Capture the cell that displays the provided text and extract its [x, y] central coordinate. 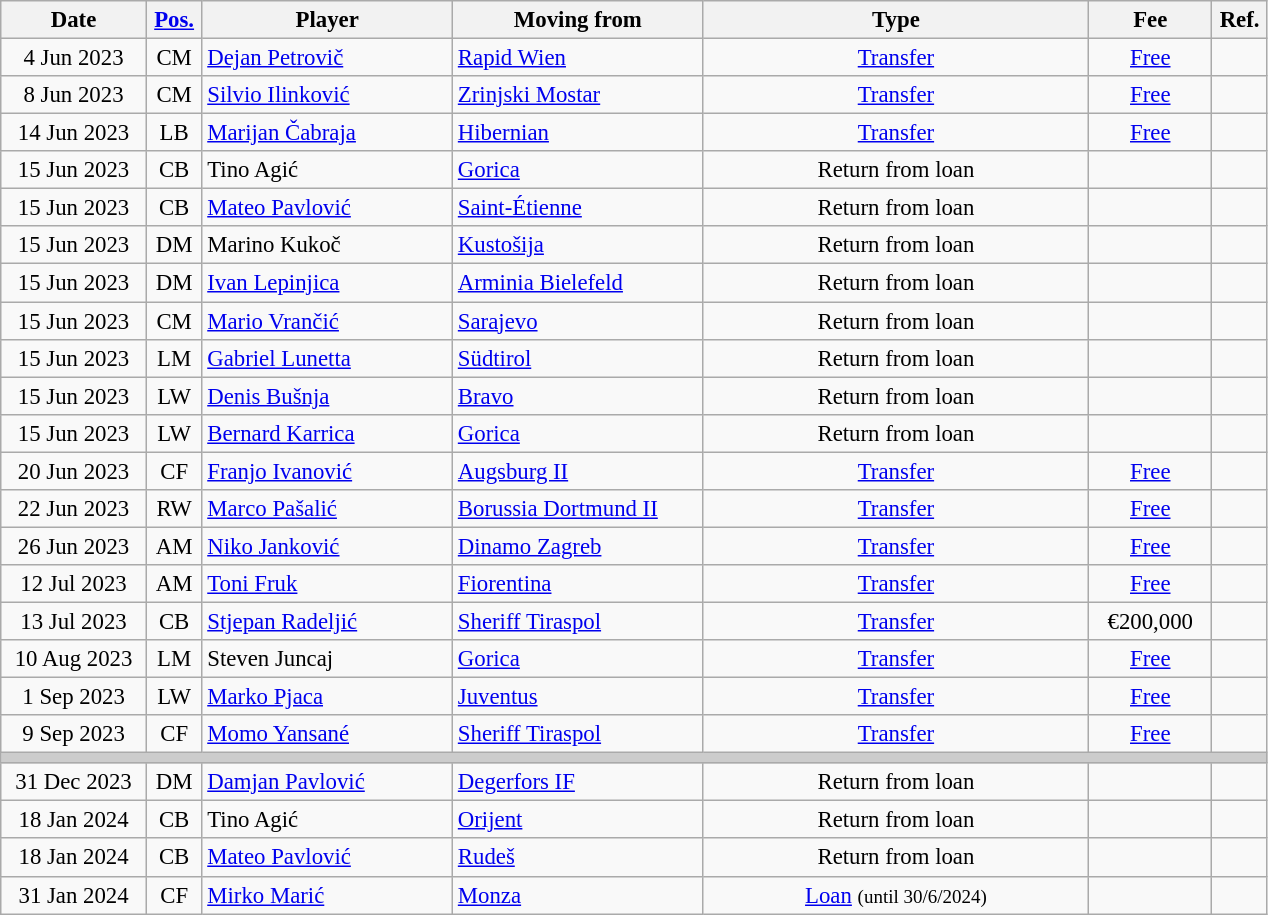
Date [74, 20]
Niko Janković [328, 546]
Denis Bušnja [328, 396]
12 Jul 2023 [74, 584]
Stjepan Radeljić [328, 621]
4 Jun 2023 [74, 58]
Südtirol [578, 358]
Rudeš [578, 858]
Gabriel Lunetta [328, 358]
Borussia Dortmund II [578, 509]
Rapid Wien [578, 58]
13 Jul 2023 [74, 621]
Orijent [578, 820]
Silvio Ilinković [328, 95]
Saint-Étienne [578, 208]
31 Dec 2023 [74, 782]
14 Jun 2023 [74, 133]
Kustošija [578, 245]
8 Jun 2023 [74, 95]
Marino Kukoč [328, 245]
Marijan Čabraja [328, 133]
Juventus [578, 697]
Ivan Lepinjica [328, 283]
Bravo [578, 396]
Fiorentina [578, 584]
Monza [578, 895]
Ref. [1240, 20]
Moving from [578, 20]
Augsburg II [578, 471]
Mario Vrančić [328, 321]
Momo Yansané [328, 734]
Type [896, 20]
9 Sep 2023 [74, 734]
Mirko Marić [328, 895]
€200,000 [1150, 621]
Player [328, 20]
Loan (until 30/6/2024) [896, 895]
Franjo Ivanović [328, 471]
Steven Juncaj [328, 659]
Fee [1150, 20]
26 Jun 2023 [74, 546]
Dejan Petrovič [328, 58]
LB [174, 133]
RW [174, 509]
Marko Pjaca [328, 697]
20 Jun 2023 [74, 471]
31 Jan 2024 [74, 895]
Marco Pašalić [328, 509]
10 Aug 2023 [74, 659]
Hibernian [578, 133]
22 Jun 2023 [74, 509]
Arminia Bielefeld [578, 283]
Toni Fruk [328, 584]
Bernard Karrica [328, 433]
Pos. [174, 20]
Degerfors IF [578, 782]
Zrinjski Mostar [578, 95]
Sarajevo [578, 321]
1 Sep 2023 [74, 697]
Dinamo Zagreb [578, 546]
Damjan Pavlović [328, 782]
